Scan for the cell matching the given text and deliver its (X, Y) coordinate at center. 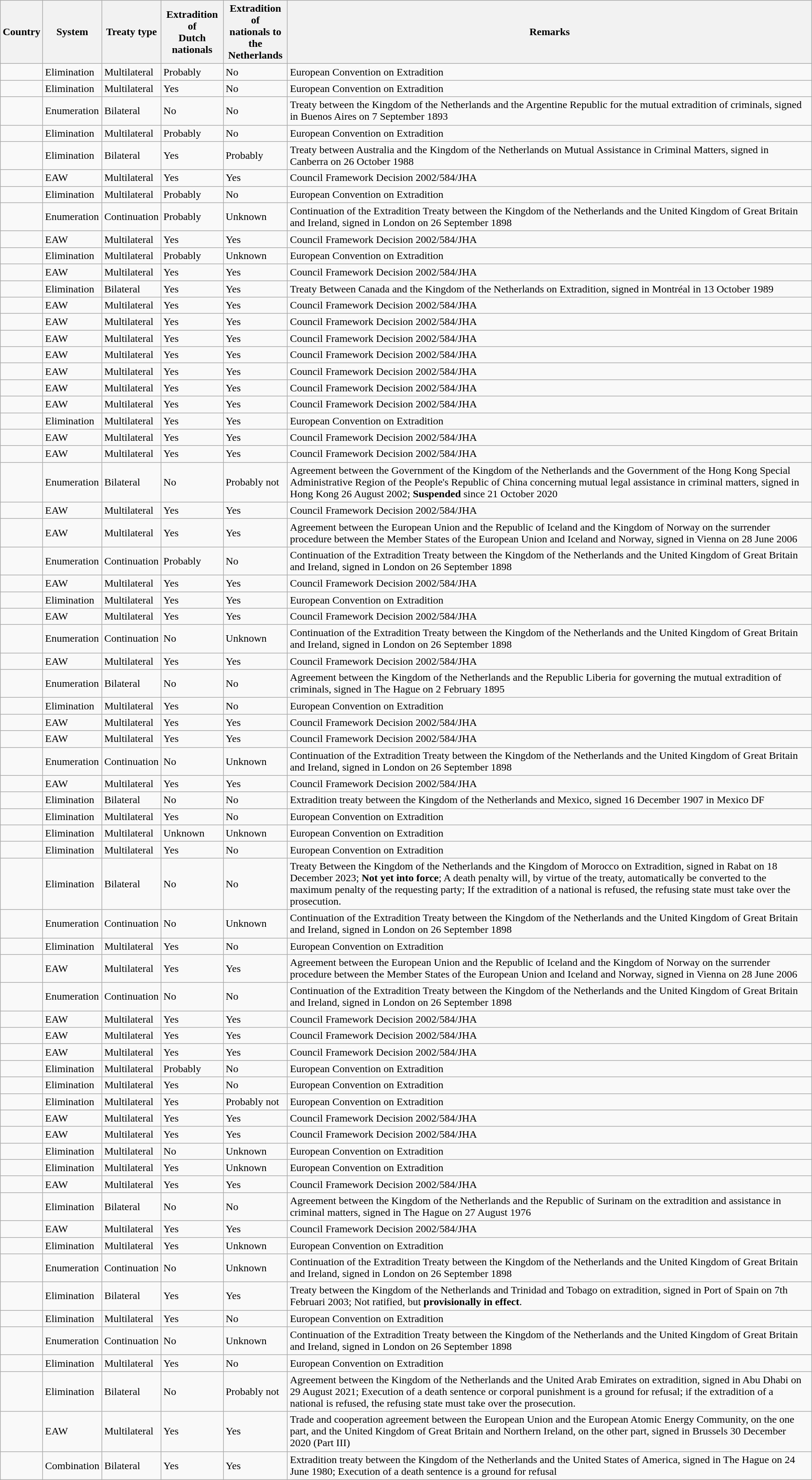
Extradition treaty between the Kingdom of the Netherlands and Mexico, signed 16 December 1907 in Mexico DF (550, 800)
Treaty type (131, 32)
Country (22, 32)
Extradition ofnationals tothe Netherlands (255, 32)
System (72, 32)
Treaty between Australia and the Kingdom of the Netherlands on Mutual Assistance in Criminal Matters, signed in Canberra on 26 October 1988 (550, 155)
Extradition ofDutch nationals (192, 32)
Combination (72, 1466)
Remarks (550, 32)
Treaty Between Canada and the Kingdom of the Netherlands on Extradition, signed in Montréal in 13 October 1989 (550, 289)
